From the cell containing the given text, extract its center point as (x, y) coordinate. 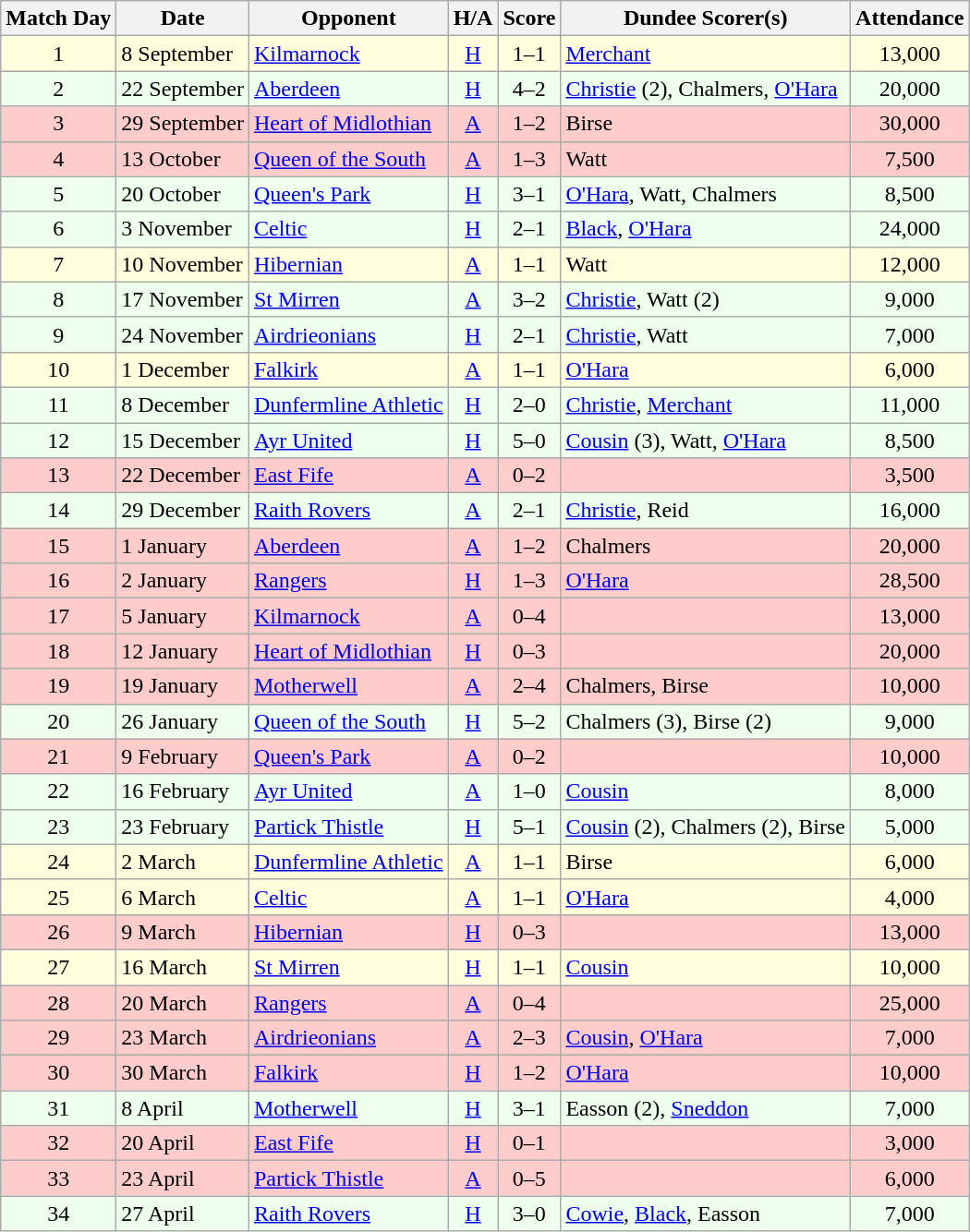
25 (59, 897)
31 (59, 1108)
8 April (183, 1108)
Christie, Merchant (706, 405)
20 April (183, 1143)
30 March (183, 1073)
2 (59, 89)
21 (59, 756)
24,000 (910, 229)
29 September (183, 124)
33 (59, 1178)
19 January (183, 686)
Chalmers, Birse (706, 686)
32 (59, 1143)
27 (59, 967)
24 November (183, 334)
Opponent (348, 18)
23 April (183, 1178)
34 (59, 1214)
Cowie, Black, Easson (706, 1214)
12 January (183, 651)
Christie (2), Chalmers, O'Hara (706, 89)
11 (59, 405)
4–2 (529, 89)
28 (59, 1002)
18 (59, 651)
Christie, Watt (706, 334)
2–0 (529, 405)
Easson (2), Sneddon (706, 1108)
2–3 (529, 1038)
22 December (183, 476)
6 (59, 229)
17 (59, 616)
8 December (183, 405)
5 January (183, 616)
10 (59, 369)
23 (59, 827)
25,000 (910, 1002)
Black, O'Hara (706, 229)
10 November (183, 264)
3–0 (529, 1214)
Christie, Watt (2) (706, 299)
5–1 (529, 827)
30,000 (910, 124)
19 (59, 686)
22 September (183, 89)
22 (59, 791)
16 (59, 581)
9 (59, 334)
2 January (183, 581)
7,500 (910, 159)
Chalmers (3), Birse (2) (706, 721)
H/A (473, 18)
0–5 (529, 1178)
29 (59, 1038)
26 (59, 932)
3 November (183, 229)
28,500 (910, 581)
Chalmers (706, 546)
20 March (183, 1002)
20 October (183, 194)
Christie, Reid (706, 511)
14 (59, 511)
Date (183, 18)
27 April (183, 1214)
3 (59, 124)
6 March (183, 897)
3,000 (910, 1143)
4,000 (910, 897)
1 December (183, 369)
26 January (183, 721)
5–0 (529, 441)
16 February (183, 791)
16 March (183, 967)
Cousin (3), Watt, O'Hara (706, 441)
8,000 (910, 791)
12 (59, 441)
17 November (183, 299)
7 (59, 264)
12,000 (910, 264)
Match Day (59, 18)
9 March (183, 932)
13 (59, 476)
4 (59, 159)
20 (59, 721)
3,500 (910, 476)
1 (59, 54)
23 February (183, 827)
15 (59, 546)
15 December (183, 441)
5,000 (910, 827)
1 January (183, 546)
30 (59, 1073)
5 (59, 194)
Merchant (706, 54)
Dundee Scorer(s) (706, 18)
9 February (183, 756)
1–0 (529, 791)
5–2 (529, 721)
8 September (183, 54)
23 March (183, 1038)
Cousin (2), Chalmers (2), Birse (706, 827)
24 (59, 862)
Attendance (910, 18)
13 October (183, 159)
11,000 (910, 405)
16,000 (910, 511)
Score (529, 18)
Cousin, O'Hara (706, 1038)
2 March (183, 862)
2–4 (529, 686)
3–2 (529, 299)
O'Hara, Watt, Chalmers (706, 194)
0–1 (529, 1143)
8 (59, 299)
29 December (183, 511)
